Find where the given text appears and provide that cell's center as (x, y) coordinate. 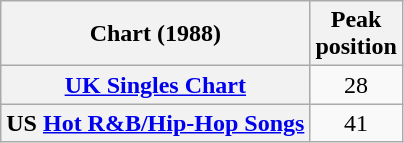
41 (356, 123)
Chart (1988) (156, 34)
Peakposition (356, 34)
UK Singles Chart (156, 85)
US Hot R&B/Hip-Hop Songs (156, 123)
28 (356, 85)
